Return the [x, y] coordinate for the center point of the cell that contains the specified text.  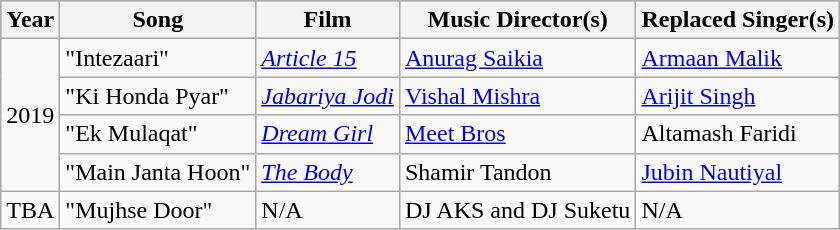
Replaced Singer(s) [738, 20]
The Body [328, 172]
Armaan Malik [738, 58]
Arijit Singh [738, 96]
Song [158, 20]
Shamir Tandon [517, 172]
Vishal Mishra [517, 96]
Film [328, 20]
Dream Girl [328, 134]
TBA [30, 210]
Jabariya Jodi [328, 96]
Anurag Saikia [517, 58]
"Ek Mulaqat" [158, 134]
"Main Janta Hoon" [158, 172]
Meet Bros [517, 134]
Article 15 [328, 58]
Year [30, 20]
"Mujhse Door" [158, 210]
2019 [30, 115]
"Intezaari" [158, 58]
Music Director(s) [517, 20]
"Ki Honda Pyar" [158, 96]
Jubin Nautiyal [738, 172]
Altamash Faridi [738, 134]
DJ AKS and DJ Suketu [517, 210]
